Find where the given text appears and provide that cell's center as [X, Y] coordinate. 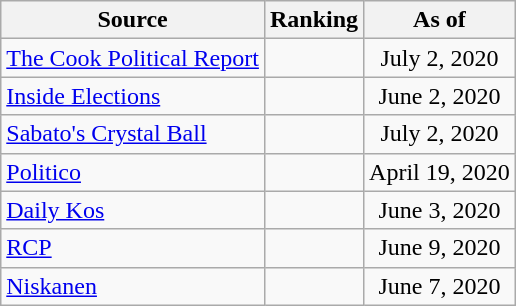
Daily Kos [133, 210]
Sabato's Crystal Ball [133, 134]
June 3, 2020 [440, 210]
Inside Elections [133, 96]
June 2, 2020 [440, 96]
As of [440, 20]
June 9, 2020 [440, 248]
The Cook Political Report [133, 58]
Niskanen [133, 286]
April 19, 2020 [440, 172]
Ranking [314, 20]
June 7, 2020 [440, 286]
Politico [133, 172]
RCP [133, 248]
Source [133, 20]
